Detect which cell encompasses the target text, then output its [X, Y] center coordinate. 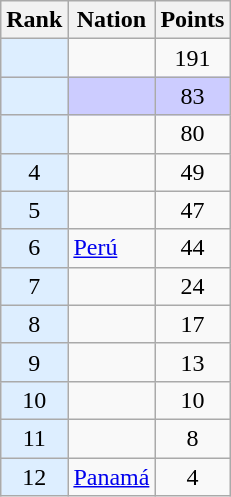
83 [192, 96]
80 [192, 134]
47 [192, 210]
44 [192, 248]
Perú [112, 248]
49 [192, 172]
191 [192, 58]
5 [34, 210]
7 [34, 286]
Nation [112, 20]
6 [34, 248]
Rank [34, 20]
12 [34, 477]
17 [192, 324]
Points [192, 20]
Panamá [112, 477]
24 [192, 286]
9 [34, 362]
13 [192, 362]
11 [34, 438]
